Find where the given text appears and provide that cell's center as [X, Y] coordinate. 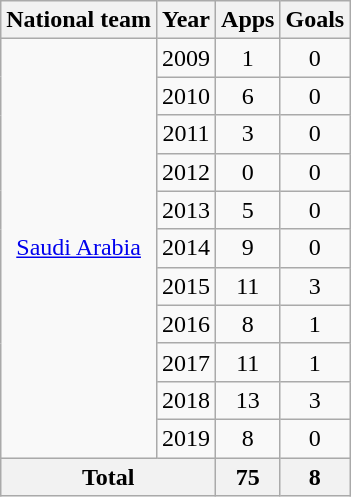
2016 [186, 324]
Year [186, 20]
5 [248, 210]
2011 [186, 134]
13 [248, 400]
2009 [186, 58]
6 [248, 96]
2019 [186, 438]
National team [79, 20]
2018 [186, 400]
2017 [186, 362]
Saudi Arabia [79, 248]
Total [108, 477]
9 [248, 248]
Goals [315, 20]
2010 [186, 96]
2014 [186, 248]
Apps [248, 20]
2012 [186, 172]
2015 [186, 286]
75 [248, 477]
2013 [186, 210]
